Output the [x, y] coordinate of the center of the cell containing the given text.  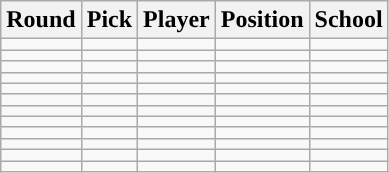
Position [262, 20]
Round [41, 20]
Pick [109, 20]
School [348, 20]
Player [177, 20]
